Capture the cell that displays the provided text and extract its (x, y) central coordinate. 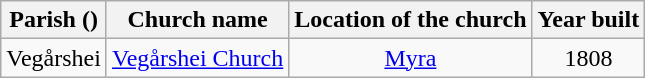
Vegårshei (54, 58)
1808 (588, 58)
Church name (197, 20)
Location of the church (410, 20)
Myra (410, 58)
Parish () (54, 20)
Year built (588, 20)
Vegårshei Church (197, 58)
